Capture the cell that displays the provided text and extract its [X, Y] central coordinate. 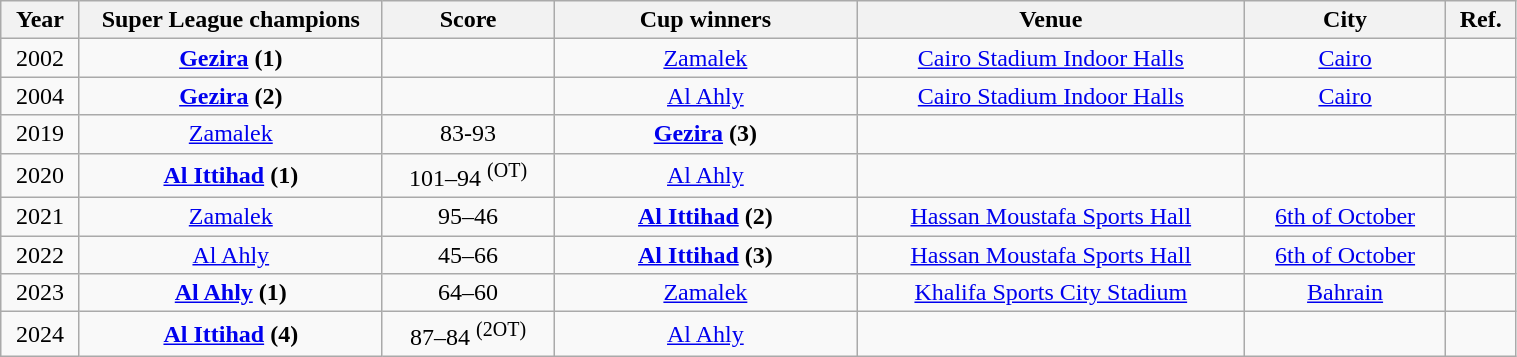
87–84 (2OT) [468, 334]
Gezira (3) [706, 134]
City [1346, 20]
Super League champions [230, 20]
64–60 [468, 293]
2002 [40, 58]
Gezira (1) [230, 58]
45–66 [468, 255]
2004 [40, 96]
83-93 [468, 134]
Al Ittihad (2) [706, 217]
Al Ittihad (1) [230, 176]
2022 [40, 255]
101–94 (OT) [468, 176]
Khalifa Sports City Stadium [1051, 293]
Ref. [1480, 20]
2019 [40, 134]
Cup winners [706, 20]
2020 [40, 176]
Venue [1051, 20]
Score [468, 20]
Al Ittihad (3) [706, 255]
Al Ittihad (4) [230, 334]
Gezira (2) [230, 96]
Year [40, 20]
2024 [40, 334]
95–46 [468, 217]
2023 [40, 293]
2021 [40, 217]
Bahrain [1346, 293]
Al Ahly (1) [230, 293]
